Locate the cell with the specified text and output its [X, Y] center coordinate. 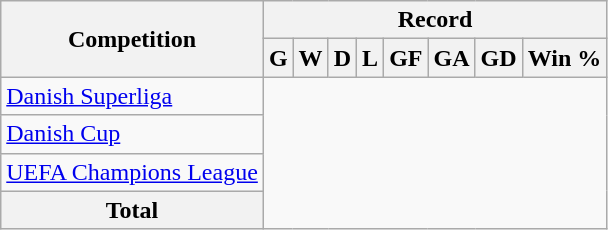
Win % [564, 58]
Competition [132, 39]
GD [498, 58]
Danish Cup [132, 134]
L [370, 58]
D [342, 58]
UEFA Champions League [132, 172]
W [310, 58]
Danish Superliga [132, 96]
GF [406, 58]
Total [132, 210]
GA [452, 58]
G [278, 58]
Record [434, 20]
